Capture the cell that displays the provided text and extract its (x, y) central coordinate. 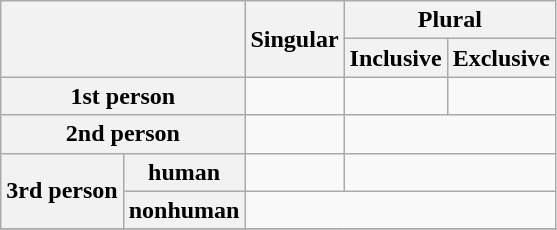
3rd person (62, 191)
2nd person (123, 134)
1st person (123, 96)
Exclusive (501, 58)
Plural (450, 20)
human (184, 172)
Singular (294, 39)
Inclusive (396, 58)
nonhuman (184, 210)
